Provide the (X, Y) coordinate of the cell's center where the given text is located.  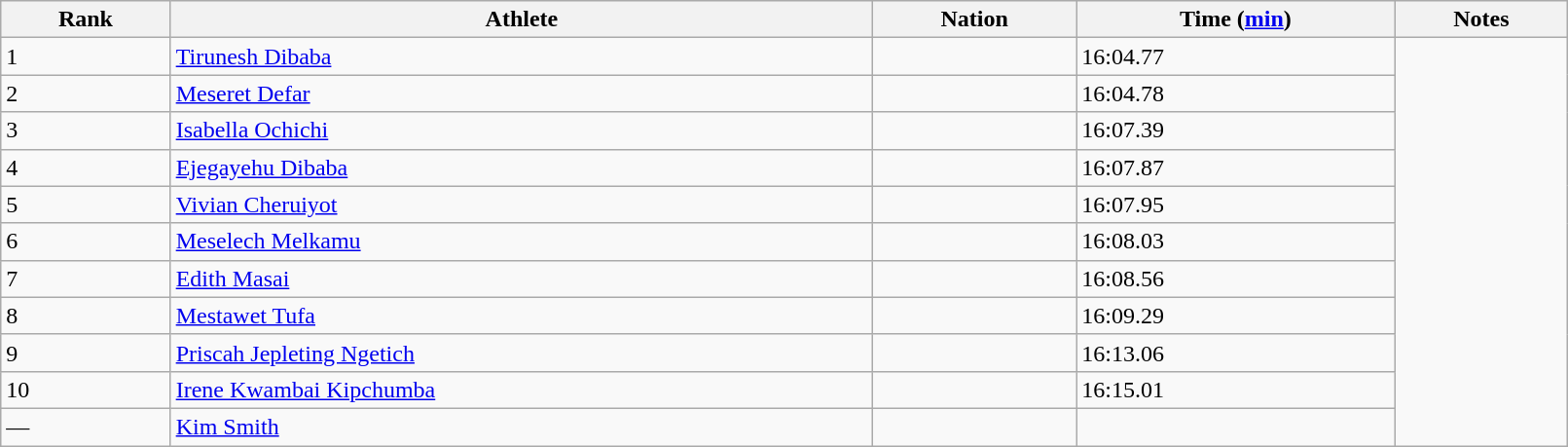
16:08.56 (1236, 279)
2 (86, 93)
Rank (86, 19)
3 (86, 130)
6 (86, 242)
Irene Kwambai Kipchumba (522, 390)
16:13.06 (1236, 353)
8 (86, 316)
Tirunesh Dibaba (522, 56)
16:04.78 (1236, 93)
16:15.01 (1236, 390)
10 (86, 390)
4 (86, 168)
— (86, 427)
1 (86, 56)
16:07.87 (1236, 168)
16:07.39 (1236, 130)
Notes (1481, 19)
16:07.95 (1236, 205)
Kim Smith (522, 427)
Nation (975, 19)
Edith Masai (522, 279)
Vivian Cheruiyot (522, 205)
Priscah Jepleting Ngetich (522, 353)
7 (86, 279)
Isabella Ochichi (522, 130)
Athlete (522, 19)
Ejegayehu Dibaba (522, 168)
Mestawet Tufa (522, 316)
16:04.77 (1236, 56)
16:08.03 (1236, 242)
5 (86, 205)
16:09.29 (1236, 316)
Time (min) (1236, 19)
Meselech Melkamu (522, 242)
9 (86, 353)
Meseret Defar (522, 93)
